Extract the (X, Y) coordinate from the center of the cell holding the provided text.  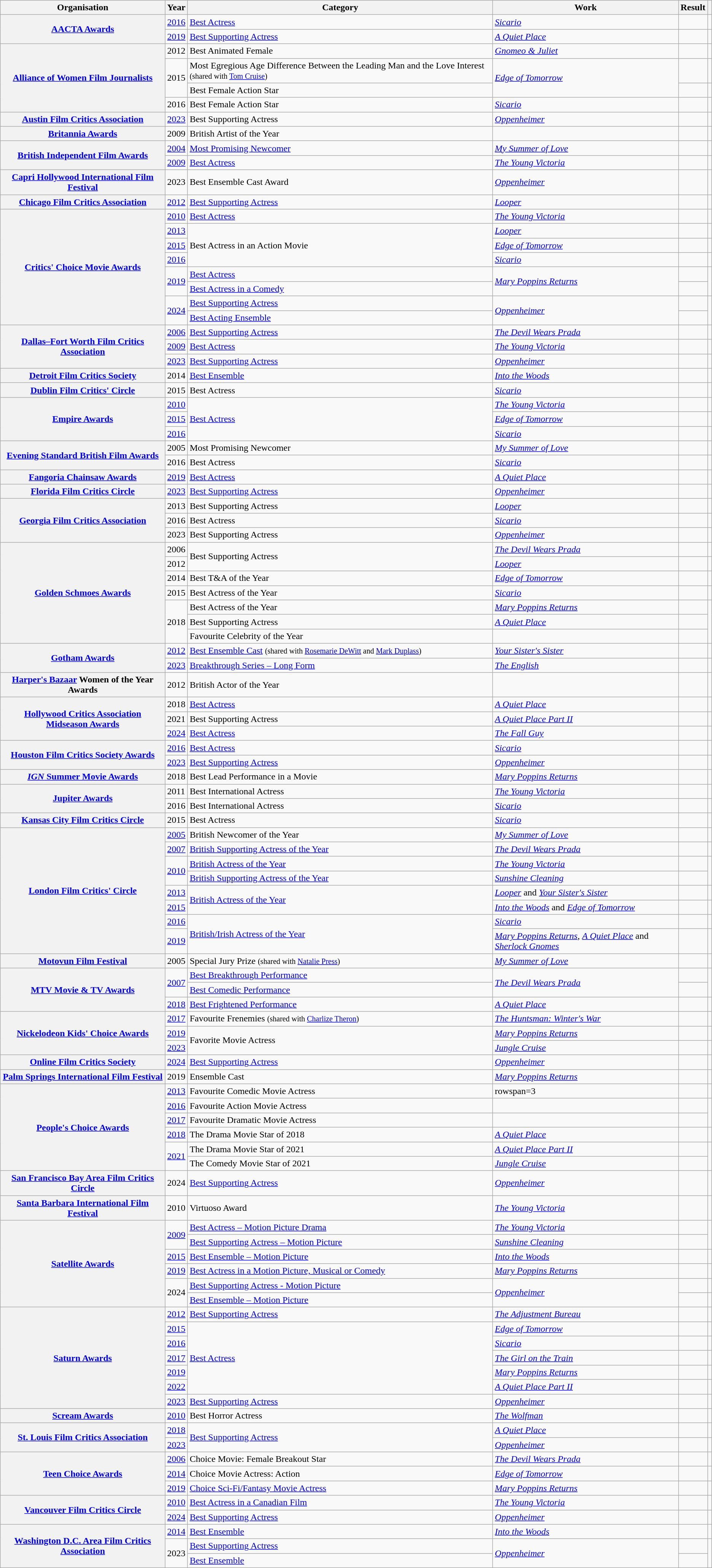
Best Comedic Performance (340, 990)
Favorite Movie Actress (340, 1040)
Houston Film Critics Society Awards (83, 755)
British Independent Film Awards (83, 155)
Kansas City Film Critics Circle (83, 820)
Best Horror Actress (340, 1416)
Best Ensemble Cast Award (340, 182)
Dallas–Fort Worth Film Critics Association (83, 347)
IGN Summer Movie Awards (83, 777)
Empire Awards (83, 419)
Choice Movie Actress: Action (340, 1474)
Online Film Critics Society (83, 1062)
MTV Movie & TV Awards (83, 990)
Gotham Awards (83, 658)
Scream Awards (83, 1416)
British Newcomer of the Year (340, 835)
The Adjustment Bureau (586, 1314)
Georgia Film Critics Association (83, 520)
Harper's Bazaar Women of the Year Awards (83, 685)
Alliance of Women Film Journalists (83, 78)
Best Supporting Actress - Motion Picture (340, 1285)
Florida Film Critics Circle (83, 491)
Washington D.C. Area Film Critics Association (83, 1546)
AACTA Awards (83, 29)
Favourite Comedic Movie Actress (340, 1091)
Choice Movie: Female Breakout Star (340, 1459)
Austin Film Critics Association (83, 119)
San Francisco Bay Area Film Critics Circle (83, 1183)
Favourite Celebrity of the Year (340, 636)
Best Acting Ensemble (340, 318)
Satellite Awards (83, 1264)
Breakthrough Series – Long Form (340, 665)
Best Frightened Performance (340, 1004)
Chicago Film Critics Association (83, 202)
Nickelodeon Kids' Choice Awards (83, 1033)
Best T&A of the Year (340, 578)
Into the Woods and Edge of Tomorrow (586, 907)
Virtuoso Award (340, 1208)
Looper and Your Sister's Sister (586, 892)
Best Actress in an Action Movie (340, 245)
The Drama Movie Star of 2021 (340, 1149)
Jupiter Awards (83, 798)
Palm Springs International Film Festival (83, 1077)
Best Actress in a Comedy (340, 289)
Motovun Film Festival (83, 961)
Teen Choice Awards (83, 1474)
Best Animated Female (340, 51)
People's Choice Awards (83, 1127)
Britannia Awards (83, 134)
Golden Schmoes Awards (83, 593)
Work (586, 8)
Gnomeo & Juliet (586, 51)
Hollywood Critics Association Midseason Awards (83, 719)
Category (340, 8)
St. Louis Film Critics Association (83, 1438)
London Film Critics' Circle (83, 891)
Best Supporting Actress – Motion Picture (340, 1242)
Best Actress – Motion Picture Drama (340, 1228)
2022 (176, 1387)
The Fall Guy (586, 733)
Favourite Dramatic Movie Actress (340, 1120)
Best Lead Performance in a Movie (340, 777)
Organisation (83, 8)
The Comedy Movie Star of 2021 (340, 1164)
The Drama Movie Star of 2018 (340, 1134)
Detroit Film Critics Society (83, 375)
Capri Hollywood International Film Festival (83, 182)
Santa Barbara International Film Festival (83, 1208)
The Huntsman: Winter's War (586, 1019)
The Wolfman (586, 1416)
Dublin Film Critics' Circle (83, 390)
British/Irish Actress of the Year (340, 934)
2011 (176, 791)
Favourite Frenemies (shared with Charlize Theron) (340, 1019)
Ensemble Cast (340, 1077)
Most Egregious Age Difference Between the Leading Man and the Love Interest (shared with Tom Cruise) (340, 71)
Saturn Awards (83, 1358)
Result (693, 8)
Choice Sci-Fi/Fantasy Movie Actress (340, 1488)
Critics' Choice Movie Awards (83, 267)
Best Ensemble Cast (shared with Rosemarie DeWitt and Mark Duplass) (340, 650)
British Actor of the Year (340, 685)
British Artist of the Year (340, 134)
Fangoria Chainsaw Awards (83, 477)
Special Jury Prize (shared with Natalie Press) (340, 961)
Vancouver Film Critics Circle (83, 1510)
Best Actress in a Motion Picture, Musical or Comedy (340, 1271)
Favourite Action Movie Actress (340, 1105)
The English (586, 665)
Year (176, 8)
rowspan=3 (586, 1091)
Evening Standard British Film Awards (83, 455)
The Girl on the Train (586, 1358)
Best Actress in a Canadian Film (340, 1503)
Best Breakthrough Performance (340, 975)
Mary Poppins Returns, A Quiet Place and Sherlock Gnomes (586, 941)
2004 (176, 148)
Your Sister's Sister (586, 650)
